Locate the cell with the specified text and output its (X, Y) center coordinate. 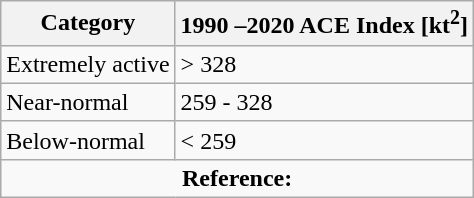
> 328 (324, 64)
Near-normal (88, 102)
Extremely active (88, 64)
Below-normal (88, 140)
259 - 328 (324, 102)
1990 –2020 ACE Index [kt2] (324, 24)
Category (88, 24)
< 259 (324, 140)
Reference: (238, 178)
